Output the [x, y] coordinate of the center of the cell containing the given text.  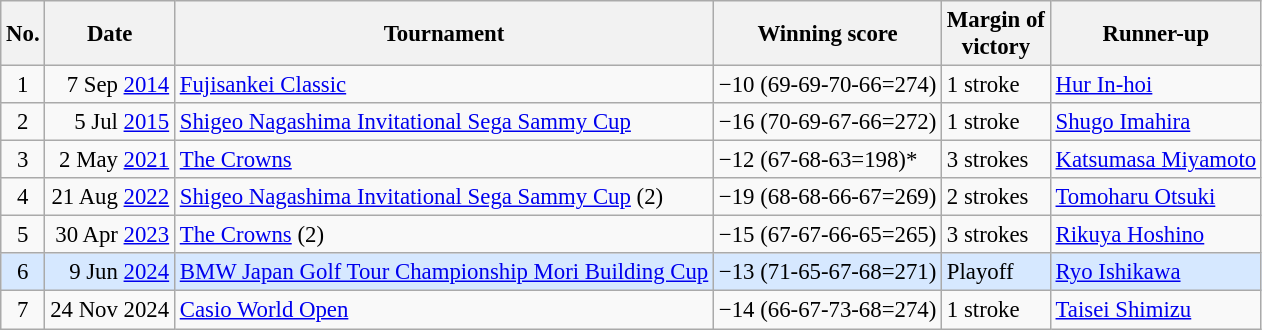
The Crowns (2) [444, 235]
6 [23, 273]
Playoff [996, 273]
Katsumasa Miyamoto [1156, 160]
2 May 2021 [110, 160]
Shugo Imahira [1156, 122]
No. [23, 34]
Casio World Open [444, 310]
9 Jun 2024 [110, 273]
Winning score [828, 34]
3 [23, 160]
Runner-up [1156, 34]
2 strokes [996, 197]
1 [23, 85]
Shigeo Nagashima Invitational Sega Sammy Cup (2) [444, 197]
The Crowns [444, 160]
Tomoharu Otsuki [1156, 197]
2 [23, 122]
Margin ofvictory [996, 34]
5 Jul 2015 [110, 122]
Shigeo Nagashima Invitational Sega Sammy Cup [444, 122]
7 Sep 2014 [110, 85]
−14 (66-67-73-68=274) [828, 310]
21 Aug 2022 [110, 197]
Fujisankei Classic [444, 85]
−16 (70-69-67-66=272) [828, 122]
−13 (71-65-67-68=271) [828, 273]
30 Apr 2023 [110, 235]
−15 (67-67-66-65=265) [828, 235]
Taisei Shimizu [1156, 310]
Hur In-hoi [1156, 85]
7 [23, 310]
5 [23, 235]
4 [23, 197]
−12 (67-68-63=198)* [828, 160]
Date [110, 34]
Tournament [444, 34]
Rikuya Hoshino [1156, 235]
−10 (69-69-70-66=274) [828, 85]
−19 (68-68-66-67=269) [828, 197]
Ryo Ishikawa [1156, 273]
BMW Japan Golf Tour Championship Mori Building Cup [444, 273]
24 Nov 2024 [110, 310]
